Pinpoint the cell where the given text exists, returning its [X, Y] midpoint coordinate. 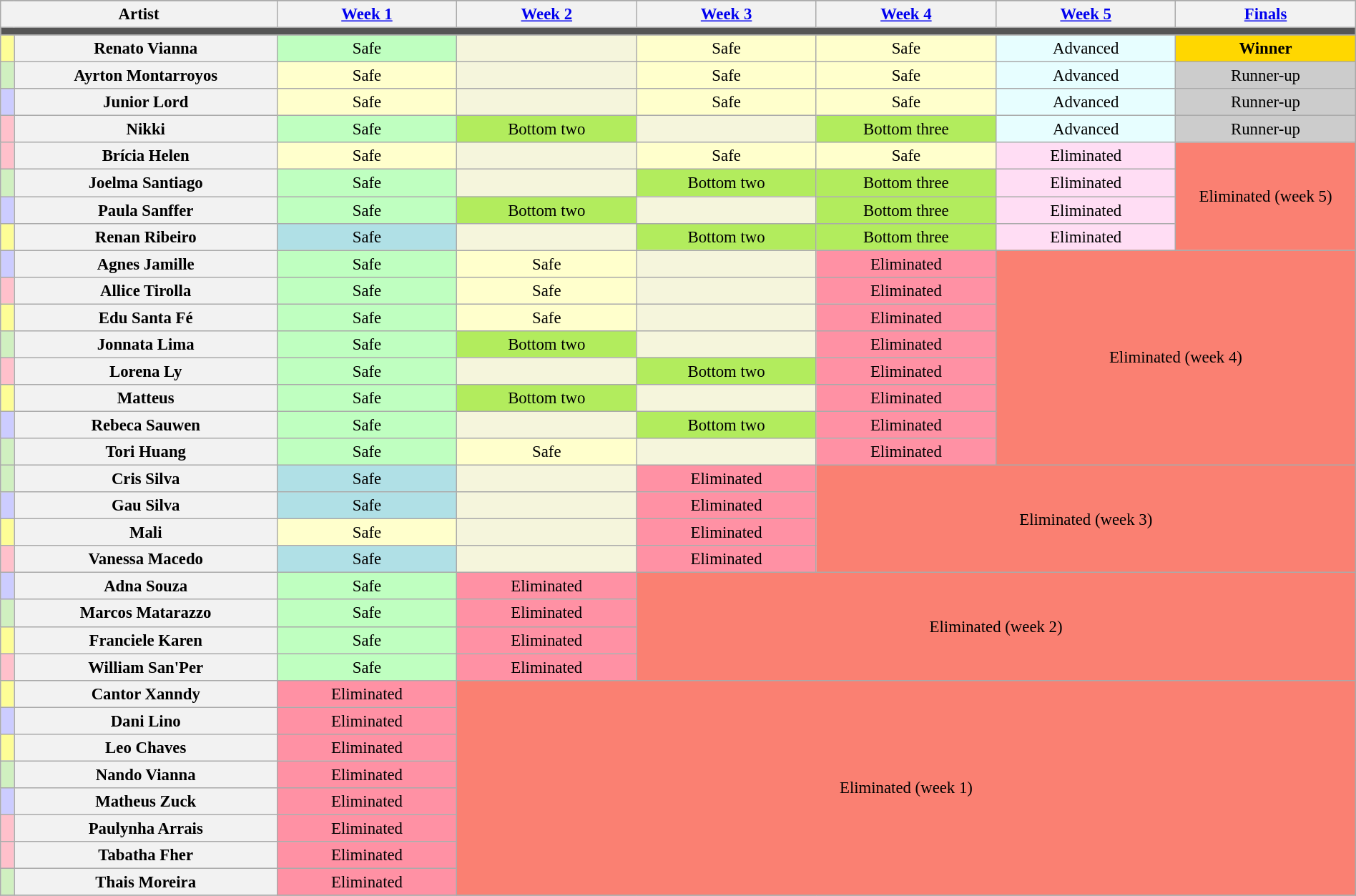
Week 2 [546, 14]
Agnes Jamille [146, 264]
Eliminated (week 2) [996, 626]
Gau Silva [146, 506]
Jonnata Lima [146, 345]
Matteus [146, 398]
Paulynha Arrais [146, 828]
Week 5 [1086, 14]
Vanessa Macedo [146, 559]
Cris Silva [146, 479]
Junior Lord [146, 102]
Tori Huang [146, 452]
Eliminated (week 1) [907, 788]
Cantor Xanndy [146, 694]
Renan Ribeiro [146, 237]
Franciele Karen [146, 640]
Nikki [146, 129]
Allice Tirolla [146, 290]
Nando Vianna [146, 774]
Ayrton Montarroyos [146, 76]
Artist [139, 14]
Dani Lino [146, 721]
Marcos Matarazzo [146, 614]
Edu Santa Fé [146, 317]
Eliminated (week 3) [1086, 519]
Rebeca Sauwen [146, 425]
Finals [1266, 14]
Thais Moreira [146, 882]
Joelma Santiago [146, 183]
Adna Souza [146, 586]
Leo Chaves [146, 748]
Week 4 [905, 14]
Matheus Zuck [146, 802]
William San'Per [146, 667]
Eliminated (week 4) [1176, 358]
Brícia Helen [146, 157]
Winner [1266, 49]
Paula Sanffer [146, 210]
Mali [146, 533]
Tabatha Fher [146, 855]
Week 1 [366, 14]
Lorena Ly [146, 371]
Eliminated (week 5) [1266, 197]
Renato Vianna [146, 49]
Week 3 [727, 14]
